Capture the cell that displays the provided text and extract its (x, y) central coordinate. 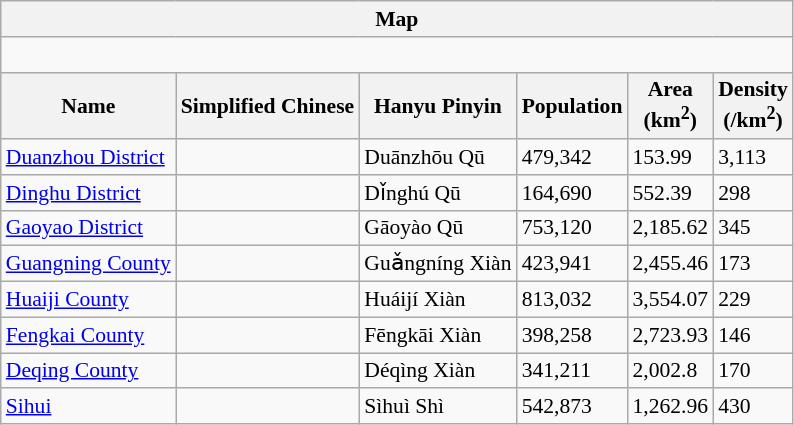
Density(/km2) (753, 106)
2,455.46 (670, 264)
813,032 (572, 300)
Guǎngníng Xiàn (438, 264)
Huaiji County (88, 300)
Hanyu Pinyin (438, 106)
2,723.93 (670, 335)
753,120 (572, 228)
Name (88, 106)
298 (753, 193)
146 (753, 335)
170 (753, 371)
3,113 (753, 157)
3,554.07 (670, 300)
423,941 (572, 264)
Gāoyào Qū (438, 228)
Area(km2) (670, 106)
Duanzhou District (88, 157)
542,873 (572, 407)
345 (753, 228)
2,002.8 (670, 371)
Simplified Chinese (268, 106)
341,211 (572, 371)
Map (397, 19)
Fēngkāi Xiàn (438, 335)
2,185.62 (670, 228)
Sihui (88, 407)
Déqìng Xiàn (438, 371)
164,690 (572, 193)
Duānzhōu Qū (438, 157)
229 (753, 300)
Guangning County (88, 264)
Dinghu District (88, 193)
Sìhuì Shì (438, 407)
173 (753, 264)
552.39 (670, 193)
Dǐnghú Qū (438, 193)
153.99 (670, 157)
Huáijí Xiàn (438, 300)
Fengkai County (88, 335)
398,258 (572, 335)
Gaoyao District (88, 228)
430 (753, 407)
1,262.96 (670, 407)
Population (572, 106)
Deqing County (88, 371)
479,342 (572, 157)
